Output the [X, Y] coordinate of the center of the cell containing the given text.  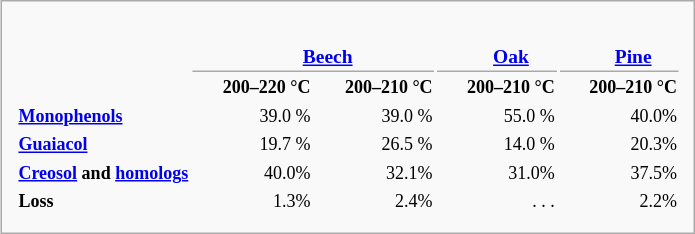
1.3% [252, 202]
26.5 % [374, 145]
2.4% [374, 202]
200–220 °C [252, 88]
2.2% [618, 202]
14.0 % [496, 145]
32.1% [374, 173]
. . . [496, 202]
Monophenols [104, 117]
Pine [618, 58]
31.0% [496, 173]
Guaiacol [104, 145]
37.5% [618, 173]
55.0 % [496, 117]
19.7 % [252, 145]
Oak [496, 58]
20.3% [618, 145]
Creosol and homologs [104, 173]
Loss [104, 202]
Beech [314, 58]
